Pinpoint the cell where the given text exists, returning its (x, y) midpoint coordinate. 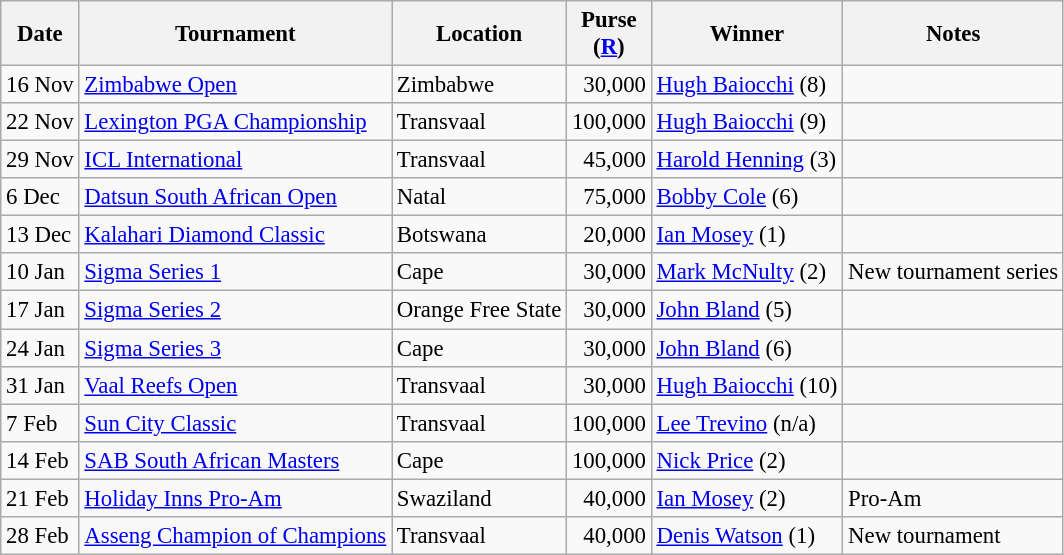
Bobby Cole (6) (747, 197)
Hugh Baiocchi (10) (747, 385)
24 Jan (40, 348)
Swaziland (480, 498)
20,000 (610, 235)
Sun City Classic (235, 423)
17 Jan (40, 310)
16 Nov (40, 85)
Datsun South African Open (235, 197)
Denis Watson (1) (747, 536)
75,000 (610, 197)
29 Nov (40, 160)
Notes (954, 34)
Harold Henning (3) (747, 160)
28 Feb (40, 536)
Lexington PGA Championship (235, 122)
New tournament (954, 536)
Sigma Series 2 (235, 310)
SAB South African Masters (235, 460)
31 Jan (40, 385)
Ian Mosey (1) (747, 235)
Purse(R) (610, 34)
Orange Free State (480, 310)
Holiday Inns Pro-Am (235, 498)
22 Nov (40, 122)
Sigma Series 3 (235, 348)
14 Feb (40, 460)
7 Feb (40, 423)
Hugh Baiocchi (9) (747, 122)
Tournament (235, 34)
Hugh Baiocchi (8) (747, 85)
10 Jan (40, 273)
Kalahari Diamond Classic (235, 235)
Winner (747, 34)
Pro-Am (954, 498)
New tournament series (954, 273)
Sigma Series 1 (235, 273)
Vaal Reefs Open (235, 385)
Zimbabwe (480, 85)
Mark McNulty (2) (747, 273)
Asseng Champion of Champions (235, 536)
Natal (480, 197)
John Bland (6) (747, 348)
21 Feb (40, 498)
Ian Mosey (2) (747, 498)
John Bland (5) (747, 310)
Location (480, 34)
ICL International (235, 160)
Zimbabwe Open (235, 85)
Botswana (480, 235)
45,000 (610, 160)
Nick Price (2) (747, 460)
13 Dec (40, 235)
Date (40, 34)
6 Dec (40, 197)
Lee Trevino (n/a) (747, 423)
